Find where the given text appears and provide that cell's center as [x, y] coordinate. 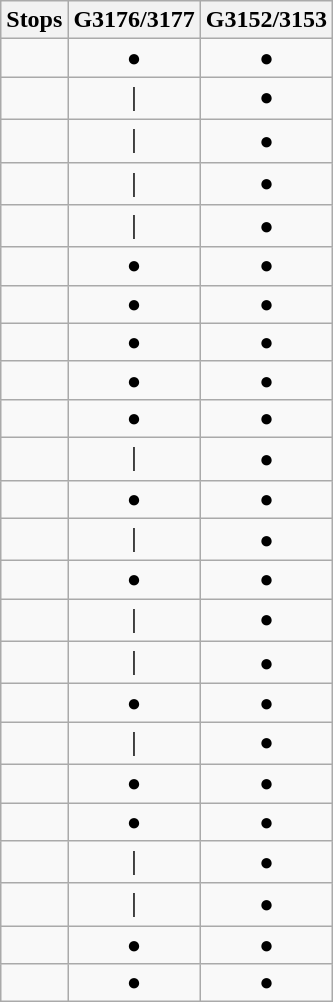
G3152/3153 [266, 20]
G3176/3177 [134, 20]
Stops [34, 20]
